Identify which cell holds the provided text, then report its [x, y] central coordinate. 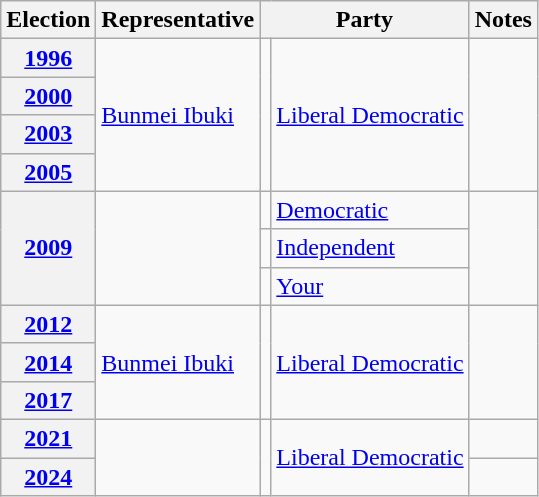
2005 [48, 172]
2012 [48, 324]
2024 [48, 477]
1996 [48, 58]
Independent [370, 248]
2009 [48, 248]
2000 [48, 96]
2014 [48, 362]
Election [48, 20]
Representative [178, 20]
Democratic [370, 210]
2003 [48, 134]
2017 [48, 400]
Party [364, 20]
Your [370, 286]
Notes [503, 20]
2021 [48, 438]
